Scan for the cell matching the given text and deliver its (X, Y) coordinate at center. 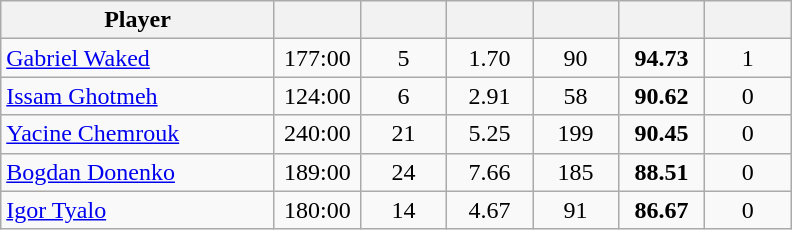
199 (575, 134)
177:00 (317, 58)
Igor Tyalo (138, 210)
185 (575, 172)
Player (138, 20)
90 (575, 58)
4.67 (489, 210)
90.62 (662, 96)
240:00 (317, 134)
21 (403, 134)
5 (403, 58)
189:00 (317, 172)
94.73 (662, 58)
1.70 (489, 58)
7.66 (489, 172)
124:00 (317, 96)
88.51 (662, 172)
91 (575, 210)
Bogdan Donenko (138, 172)
Yacine Chemrouk (138, 134)
24 (403, 172)
Issam Ghotmeh (138, 96)
180:00 (317, 210)
86.67 (662, 210)
14 (403, 210)
2.91 (489, 96)
1 (748, 58)
90.45 (662, 134)
5.25 (489, 134)
58 (575, 96)
Gabriel Waked (138, 58)
6 (403, 96)
